Capture the cell that displays the provided text and extract its [X, Y] central coordinate. 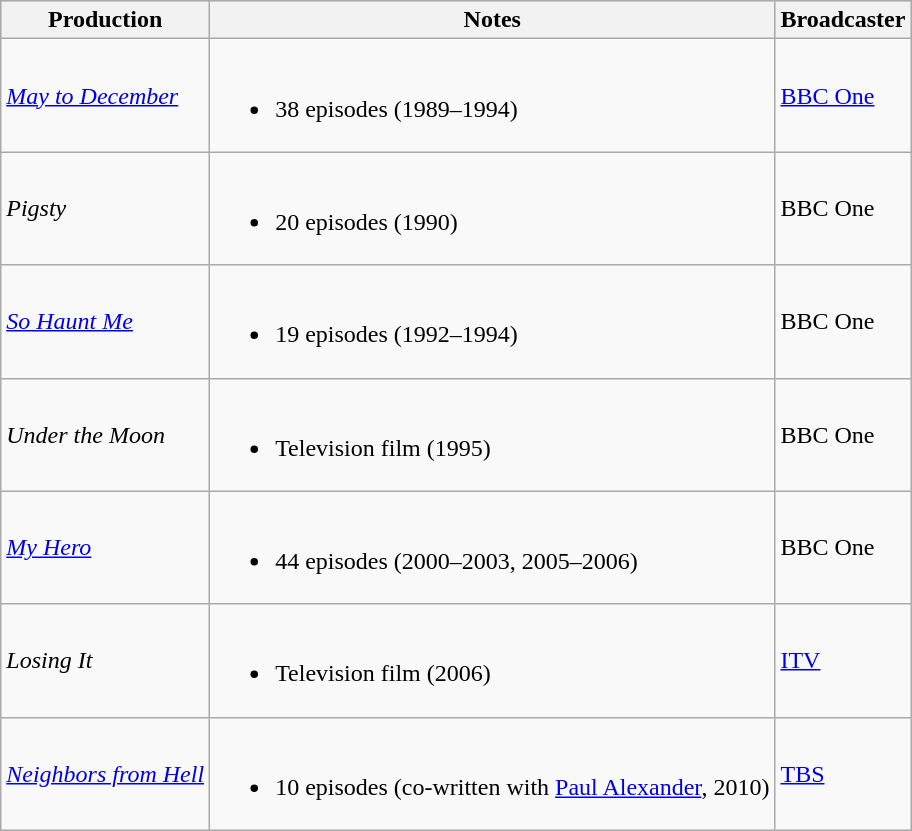
10 episodes (co-written with Paul Alexander, 2010) [492, 774]
44 episodes (2000–2003, 2005–2006) [492, 548]
Broadcaster [843, 20]
Television film (2006) [492, 660]
Losing It [106, 660]
Under the Moon [106, 434]
Television film (1995) [492, 434]
19 episodes (1992–1994) [492, 322]
20 episodes (1990) [492, 208]
ITV [843, 660]
Notes [492, 20]
38 episodes (1989–1994) [492, 96]
My Hero [106, 548]
Neighbors from Hell [106, 774]
May to December [106, 96]
TBS [843, 774]
So Haunt Me [106, 322]
Production [106, 20]
Pigsty [106, 208]
